Determine the [x, y] coordinate at the center of the cell enclosing the given text.  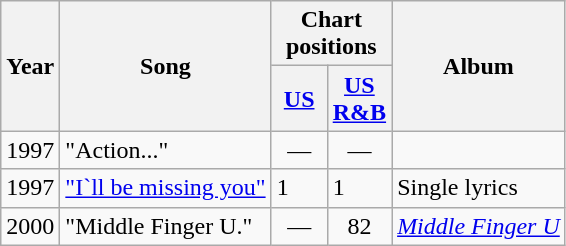
Album [479, 66]
"I`ll be missing you" [166, 188]
US [299, 98]
USR&B [359, 98]
"Middle Finger U." [166, 226]
Song [166, 66]
82 [359, 226]
Year [30, 66]
Middle Finger U [479, 226]
Single lyrics [479, 188]
"Action..." [166, 150]
Chart positions [331, 34]
2000 [30, 226]
